Locate the cell with the specified text and output its (X, Y) center coordinate. 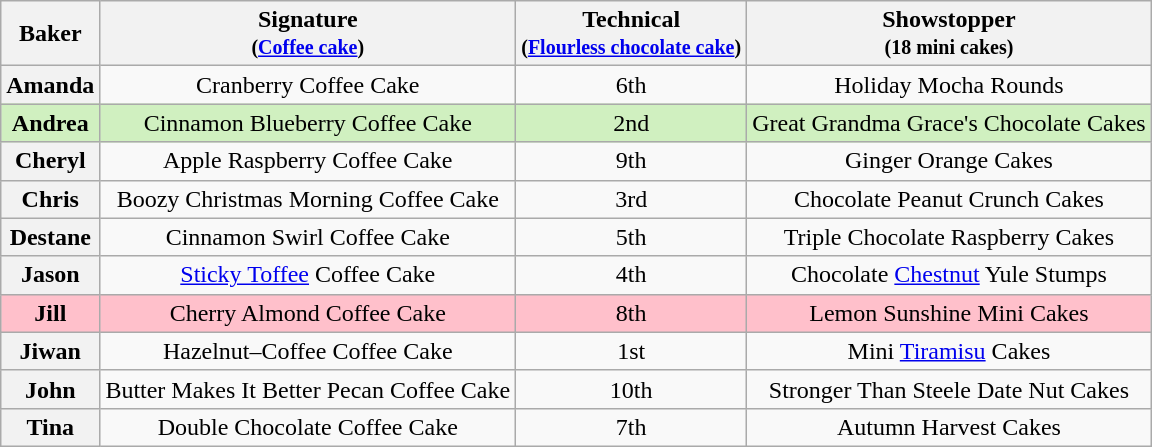
2nd (632, 123)
9th (632, 161)
Showstopper(18 mini cakes) (950, 34)
Butter Makes It Better Pecan Coffee Cake (308, 389)
1st (632, 351)
4th (632, 275)
Boozy Christmas Morning Coffee Cake (308, 199)
Tina (50, 427)
Great Grandma Grace's Chocolate Cakes (950, 123)
Cranberry Coffee Cake (308, 85)
3rd (632, 199)
Holiday Mocha Rounds (950, 85)
Amanda (50, 85)
Chocolate Peanut Crunch Cakes (950, 199)
Mini Tiramisu Cakes (950, 351)
10th (632, 389)
Jill (50, 313)
Destane (50, 237)
Apple Raspberry Coffee Cake (308, 161)
7th (632, 427)
Andrea (50, 123)
Technical(Flourless chocolate cake) (632, 34)
Cherry Almond Coffee Cake (308, 313)
Cinnamon Blueberry Coffee Cake (308, 123)
6th (632, 85)
Baker (50, 34)
Jason (50, 275)
Jiwan (50, 351)
Chris (50, 199)
Ginger Orange Cakes (950, 161)
John (50, 389)
Double Chocolate Coffee Cake (308, 427)
Chocolate Chestnut Yule Stumps (950, 275)
Triple Chocolate Raspberry Cakes (950, 237)
Lemon Sunshine Mini Cakes (950, 313)
Stronger Than Steele Date Nut Cakes (950, 389)
Sticky Toffee Coffee Cake (308, 275)
8th (632, 313)
Signature(Coffee cake) (308, 34)
Cheryl (50, 161)
Cinnamon Swirl Coffee Cake (308, 237)
Hazelnut–Coffee Coffee Cake (308, 351)
Autumn Harvest Cakes (950, 427)
5th (632, 237)
